Provide the (x, y) coordinate of the cell's center where the given text is located.  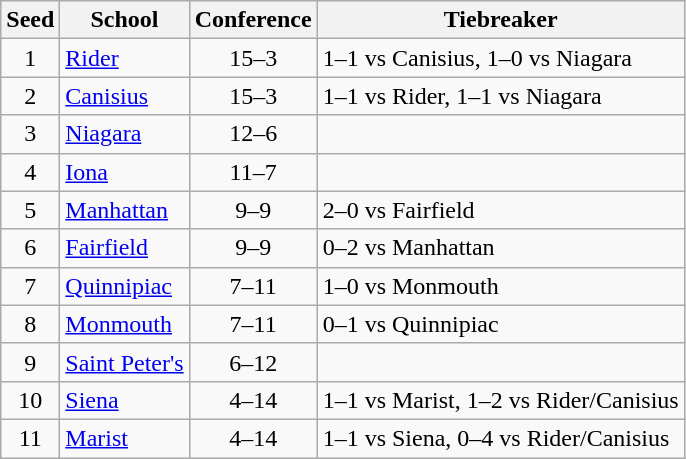
Niagara (124, 134)
Tiebreaker (500, 20)
Manhattan (124, 210)
1–1 vs Rider, 1–1 vs Niagara (500, 96)
0–1 vs Quinnipiac (500, 324)
Conference (253, 20)
Quinnipiac (124, 286)
12–6 (253, 134)
1–1 vs Canisius, 1–0 vs Niagara (500, 58)
11–7 (253, 172)
Canisius (124, 96)
9 (30, 362)
6–12 (253, 362)
School (124, 20)
11 (30, 438)
1–1 vs Marist, 1–2 vs Rider/Canisius (500, 400)
5 (30, 210)
Rider (124, 58)
2 (30, 96)
Siena (124, 400)
Marist (124, 438)
6 (30, 248)
0–2 vs Manhattan (500, 248)
1 (30, 58)
8 (30, 324)
Monmouth (124, 324)
3 (30, 134)
Seed (30, 20)
7 (30, 286)
1–1 vs Siena, 0–4 vs Rider/Canisius (500, 438)
2–0 vs Fairfield (500, 210)
Iona (124, 172)
Fairfield (124, 248)
Saint Peter's (124, 362)
1–0 vs Monmouth (500, 286)
4 (30, 172)
10 (30, 400)
